Extract the [x, y] coordinate from the center of the cell holding the provided text.  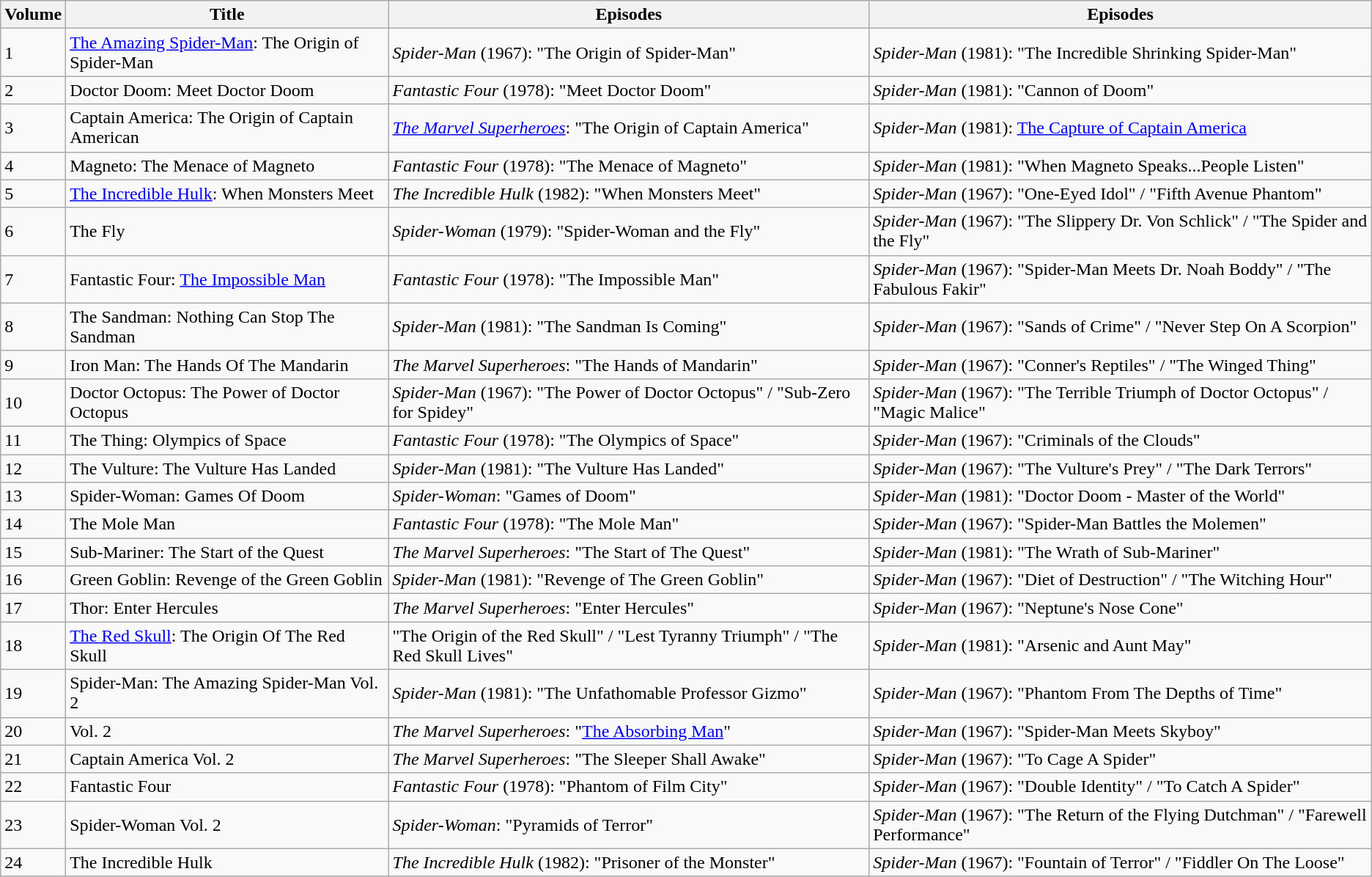
2 [34, 90]
Spider-Man (1967): "Neptune's Nose Cone" [1121, 608]
Fantastic Four [227, 787]
Spider-Man (1967): "Spider-Man Meets Skyboy" [1121, 731]
Spider-Woman (1979): "Spider-Woman and the Fly" [629, 232]
Vol. 2 [227, 731]
20 [34, 731]
Spider-Man (1981): "Doctor Doom - Master of the World" [1121, 496]
9 [34, 364]
Fantastic Four (1978): "The Mole Man" [629, 524]
10 [34, 402]
Spider-Man (1967): "The Slippery Dr. Von Schlick" / "The Spider and the Fly" [1121, 232]
Spider-Woman: "Games of Doom" [629, 496]
Fantastic Four (1978): "The Menace of Magneto" [629, 166]
The Marvel Superheroes: "The Origin of Captain America" [629, 128]
22 [34, 787]
18 [34, 645]
Fantastic Four (1978): "Meet Doctor Doom" [629, 90]
Spider-Man (1967): "The Power of Doctor Octopus" / "Sub-Zero for Spidey" [629, 402]
Spider-Man (1967): "Sands of Crime" / "Never Step On A Scorpion" [1121, 327]
1 [34, 53]
Spider-Man (1967): "Double Identity" / "To Catch A Spider" [1121, 787]
Doctor Octopus: The Power of Doctor Octopus [227, 402]
The Vulture: The Vulture Has Landed [227, 469]
Spider-Man (1981): "The Wrath of Sub-Mariner" [1121, 552]
11 [34, 440]
Fantastic Four (1978): "The Impossible Man" [629, 279]
Magneto: The Menace of Magneto [227, 166]
Fantastic Four (1978): "Phantom of Film City" [629, 787]
"The Origin of the Red Skull" / "Lest Tyranny Triumph" / "The Red Skull Lives" [629, 645]
Spider-Man (1967): "Diet of Destruction" / "The Witching Hour" [1121, 580]
23 [34, 824]
The Incredible Hulk (1982): "Prisoner of the Monster" [629, 862]
Spider-Man (1981): "Cannon of Doom" [1121, 90]
Spider-Man (1967): "The Return of the Flying Dutchman" / "Farewell Performance" [1121, 824]
Spider-Man (1967): "Conner's Reptiles" / "The Winged Thing" [1121, 364]
13 [34, 496]
Thor: Enter Hercules [227, 608]
The Marvel Superheroes: "The Hands of Mandarin" [629, 364]
The Marvel Superheroes: "Enter Hercules" [629, 608]
Title [227, 15]
Spider-Man (1981): The Capture of Captain America [1121, 128]
Green Goblin: Revenge of the Green Goblin [227, 580]
Spider-Man (1967): "One-Eyed Idol" / "Fifth Avenue Phantom" [1121, 194]
The Mole Man [227, 524]
Spider-Man: The Amazing Spider-Man Vol. 2 [227, 694]
3 [34, 128]
15 [34, 552]
Spider-Man (1967): "The Terrible Triumph of Doctor Octopus" / "Magic Malice" [1121, 402]
Spider-Man (1967): "Spider-Man Battles the Molemen" [1121, 524]
21 [34, 759]
Spider-Man (1967): "The Vulture's Prey" / "The Dark Terrors" [1121, 469]
Spider-Man (1981): "The Vulture Has Landed" [629, 469]
Spider-Man (1967): "Phantom From The Depths of Time" [1121, 694]
Captain America Vol. 2 [227, 759]
Spider-Man (1967): "Criminals of the Clouds" [1121, 440]
Iron Man: The Hands Of The Mandarin [227, 364]
Spider-Man (1981): "The Sandman Is Coming" [629, 327]
17 [34, 608]
24 [34, 862]
The Thing: Olympics of Space [227, 440]
Sub-Mariner: The Start of the Quest [227, 552]
Spider-Man (1967): "The Origin of Spider-Man" [629, 53]
16 [34, 580]
The Incredible Hulk: When Monsters Meet [227, 194]
7 [34, 279]
The Incredible Hulk [227, 862]
Fantastic Four: The Impossible Man [227, 279]
Doctor Doom: Meet Doctor Doom [227, 90]
Fantastic Four (1978): "The Olympics of Space" [629, 440]
5 [34, 194]
4 [34, 166]
Spider-Man (1981): "Revenge of The Green Goblin" [629, 580]
Spider-Man (1981): "The Incredible Shrinking Spider-Man" [1121, 53]
The Amazing Spider-Man: The Origin of Spider-Man [227, 53]
Spider-Woman: Games Of Doom [227, 496]
The Incredible Hulk (1982): "When Monsters Meet" [629, 194]
Spider-Man (1981): "When Magneto Speaks...People Listen" [1121, 166]
Spider-Woman: "Pyramids of Terror" [629, 824]
19 [34, 694]
Spider-Man (1981): "Arsenic and Aunt May" [1121, 645]
The Marvel Superheroes: "The Start of The Quest" [629, 552]
12 [34, 469]
The Marvel Superheroes: "The Absorbing Man" [629, 731]
6 [34, 232]
Spider-Man (1967): "Spider-Man Meets Dr. Noah Boddy" / "The Fabulous Fakir" [1121, 279]
The Red Skull: The Origin Of The Red Skull [227, 645]
The Sandman: Nothing Can Stop The Sandman [227, 327]
The Fly [227, 232]
The Marvel Superheroes: "The Sleeper Shall Awake" [629, 759]
Spider-Man (1967): "To Cage A Spider" [1121, 759]
Spider-Man (1967): "Fountain of Terror" / "Fiddler On The Loose" [1121, 862]
Spider-Woman Vol. 2 [227, 824]
Spider-Man (1981): "The Unfathomable Professor Gizmo" [629, 694]
Volume [34, 15]
14 [34, 524]
Captain America: The Origin of Captain American [227, 128]
8 [34, 327]
